Return the [X, Y] coordinate for the center point of the cell that contains the specified text.  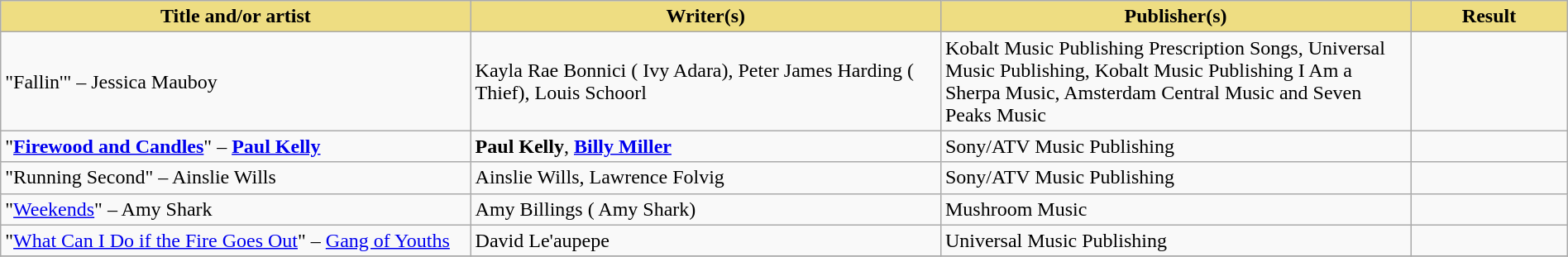
Mushroom Music [1175, 209]
"What Can I Do if the Fire Goes Out" – Gang of Youths [236, 240]
Title and/or artist [236, 17]
Ainslie Wills, Lawrence Folvig [705, 178]
Universal Music Publishing [1175, 240]
"Running Second" – Ainslie Wills [236, 178]
David Le'aupepe [705, 240]
Result [1489, 17]
"Fallin'" – Jessica Mauboy [236, 81]
Paul Kelly, Billy Miller [705, 146]
"Weekends" – Amy Shark [236, 209]
Kayla Rae Bonnici ( Ivy Adara), Peter James Harding ( Thief), Louis Schoorl [705, 81]
Amy Billings ( Amy Shark) [705, 209]
"Firewood and Candles" – Paul Kelly [236, 146]
Writer(s) [705, 17]
Publisher(s) [1175, 17]
